Find where the given text appears and provide that cell's center as (X, Y) coordinate. 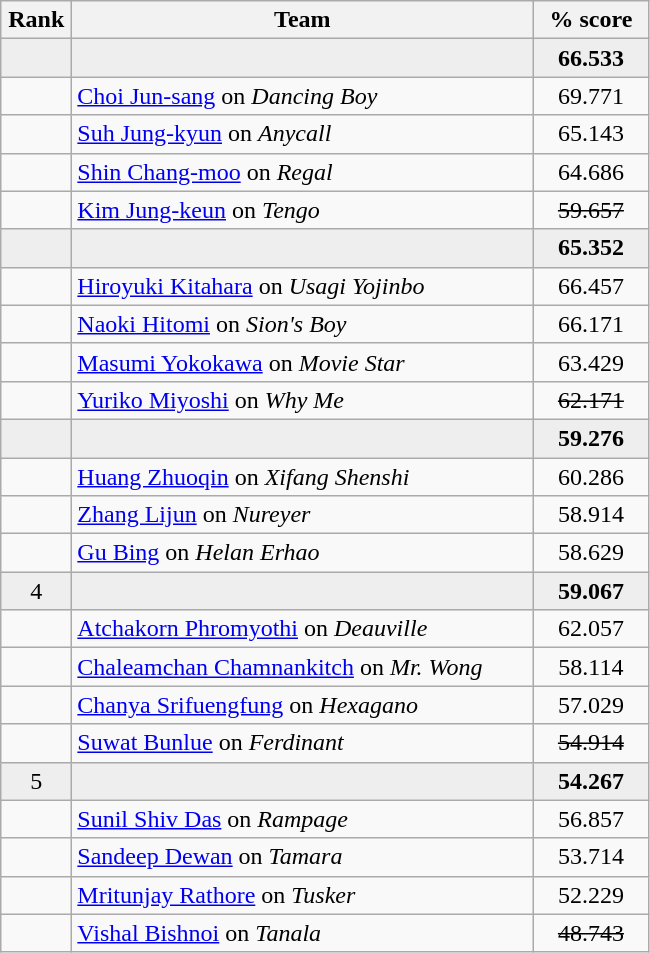
Shin Chang-moo on Regal (302, 172)
4 (36, 591)
Chaleamchan Chamnankitch on Mr. Wong (302, 667)
Mritunjay Rathore on Tusker (302, 895)
66.457 (591, 286)
64.686 (591, 172)
53.714 (591, 857)
% score (591, 20)
Hiroyuki Kitahara on Usagi Yojinbo (302, 286)
65.143 (591, 134)
Sunil Shiv Das on Rampage (302, 819)
Team (302, 20)
58.629 (591, 553)
5 (36, 781)
Yuriko Miyoshi on Why Me (302, 400)
Huang Zhuoqin on Xifang Shenshi (302, 477)
Suh Jung-kyun on Anycall (302, 134)
58.114 (591, 667)
66.533 (591, 58)
Suwat Bunlue on Ferdinant (302, 743)
62.057 (591, 629)
Gu Bing on Helan Erhao (302, 553)
Vishal Bishnoi on Tanala (302, 933)
54.267 (591, 781)
Sandeep Dewan on Tamara (302, 857)
60.286 (591, 477)
62.171 (591, 400)
66.171 (591, 324)
Atchakorn Phromyothi on Deauville (302, 629)
63.429 (591, 362)
69.771 (591, 96)
Zhang Lijun on Nureyer (302, 515)
57.029 (591, 705)
Chanya Srifuengfung on Hexagano (302, 705)
59.067 (591, 591)
Rank (36, 20)
58.914 (591, 515)
65.352 (591, 248)
52.229 (591, 895)
Kim Jung-keun on Tengo (302, 210)
56.857 (591, 819)
54.914 (591, 743)
Choi Jun-sang on Dancing Boy (302, 96)
59.276 (591, 438)
48.743 (591, 933)
Naoki Hitomi on Sion's Boy (302, 324)
Masumi Yokokawa on Movie Star (302, 362)
59.657 (591, 210)
